Detect which cell encompasses the target text, then output its [x, y] center coordinate. 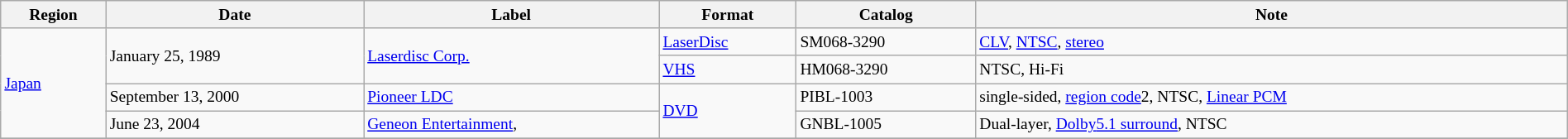
HM068-3290 [887, 69]
single-sided, region code2, NTSC, Linear PCM [1272, 98]
Catalog [887, 15]
LaserDisc [728, 41]
Note [1272, 15]
Region [53, 15]
CLV, NTSC, stereo [1272, 41]
Laserdisc Corp. [511, 56]
Dual-layer, Dolby5.1 surround, NTSC [1272, 124]
January 25, 1989 [235, 56]
NTSC, Hi-Fi [1272, 69]
September 13, 2000 [235, 98]
Pioneer LDC [511, 98]
June 23, 2004 [235, 124]
Geneon Entertainment, [511, 124]
SM068-3290 [887, 41]
Format [728, 15]
Date [235, 15]
PIBL-1003 [887, 98]
Label [511, 15]
Japan [53, 83]
DVD [728, 111]
GNBL-1005 [887, 124]
VHS [728, 69]
